Detect which cell encompasses the target text, then output its (X, Y) center coordinate. 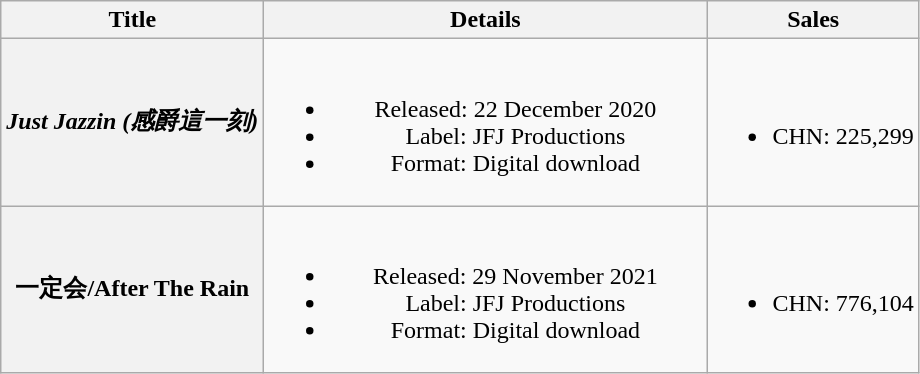
Details (486, 20)
Released: 22 December 2020Label: JFJ ProductionsFormat: Digital download (486, 122)
Released: 29 November 2021Label: JFJ ProductionsFormat: Digital download (486, 290)
Just Jazzin (感爵這一刻) (132, 122)
CHN: 225,299 (813, 122)
一定会/After The Rain (132, 290)
CHN: 776,104 (813, 290)
Title (132, 20)
Sales (813, 20)
